Return [X, Y] of the center of cell containing provided text 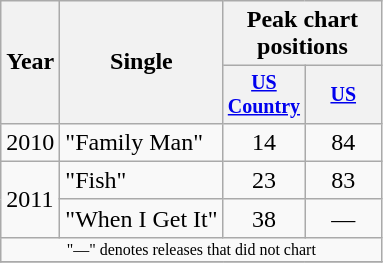
"—" denotes releases that did not chart [192, 249]
— [344, 218]
2011 [30, 199]
84 [344, 142]
Single [142, 62]
US Country [264, 94]
23 [264, 180]
83 [344, 180]
"Fish" [142, 180]
"Family Man" [142, 142]
US [344, 94]
2010 [30, 142]
Year [30, 62]
38 [264, 218]
Peak chartpositions [302, 34]
"When I Get It" [142, 218]
14 [264, 142]
